Capture the cell that displays the provided text and extract its (X, Y) central coordinate. 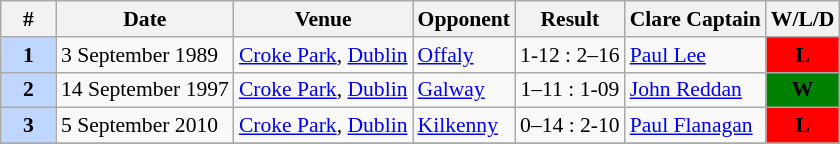
Paul Flanagan (696, 126)
John Reddan (696, 90)
1 (28, 55)
1–11 : 1-09 (570, 90)
Offaly (464, 55)
0–14 : 2-10 (570, 126)
Paul Lee (696, 55)
Opponent (464, 19)
W/L/D (803, 19)
Galway (464, 90)
Clare Captain (696, 19)
Date (145, 19)
W (803, 90)
Kilkenny (464, 126)
Venue (324, 19)
3 (28, 126)
Result (570, 19)
2 (28, 90)
1-12 : 2–16 (570, 55)
14 September 1997 (145, 90)
# (28, 19)
3 September 1989 (145, 55)
5 September 2010 (145, 126)
